Scan for the cell matching the given text and deliver its [x, y] coordinate at center. 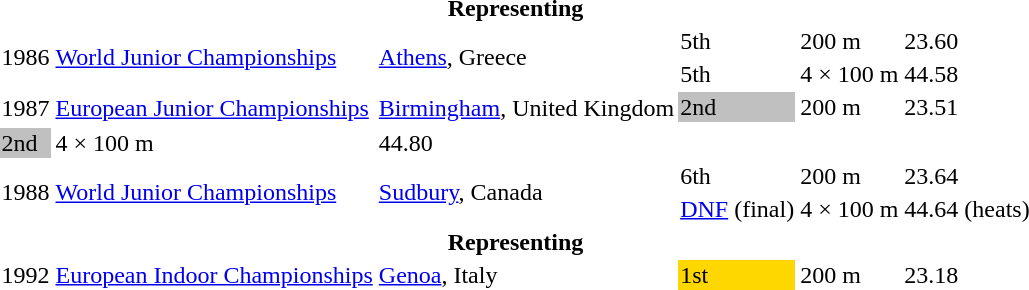
European Indoor Championships [214, 275]
1st [738, 275]
1992 [26, 275]
44.80 [526, 143]
Sudbury, Canada [526, 192]
1986 [26, 58]
Athens, Greece [526, 58]
1987 [26, 108]
Genoa, Italy [526, 275]
Birmingham, United Kingdom [526, 108]
6th [738, 176]
DNF (final) [738, 209]
1988 [26, 192]
European Junior Championships [214, 108]
